Return the [x, y] coordinate for the center point of the cell that contains the specified text.  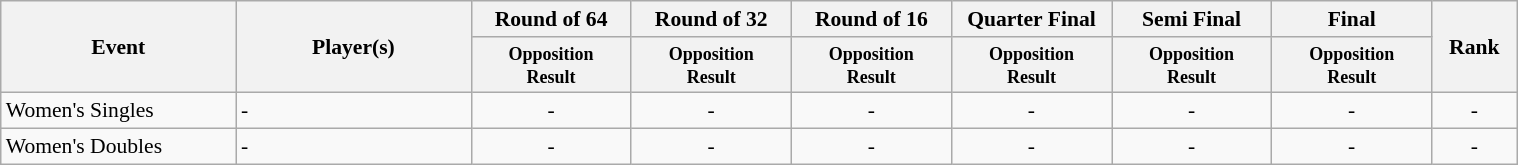
Semi Final [1192, 19]
Quarter Final [1031, 19]
Final [1352, 19]
Event [118, 47]
Round of 64 [551, 19]
Player(s) [354, 47]
Round of 16 [871, 19]
Rank [1474, 47]
Round of 32 [711, 19]
Women's Singles [118, 111]
Women's Doubles [118, 147]
